Pinpoint the cell where the given text exists, returning its (x, y) midpoint coordinate. 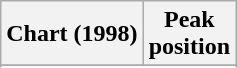
Chart (1998) (72, 34)
Peakposition (189, 34)
